From the cell containing the given text, extract its center point as (X, Y) coordinate. 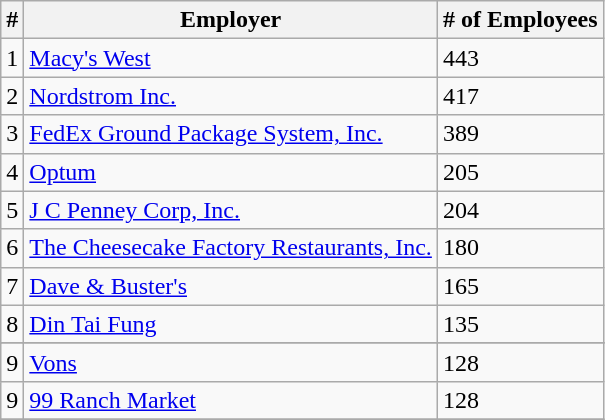
389 (520, 134)
Optum (231, 172)
1 (12, 58)
Nordstrom Inc. (231, 96)
135 (520, 324)
J C Penney Corp, Inc. (231, 210)
205 (520, 172)
Din Tai Fung (231, 324)
3 (12, 134)
# of Employees (520, 20)
6 (12, 248)
204 (520, 210)
4 (12, 172)
2 (12, 96)
165 (520, 286)
180 (520, 248)
# (12, 20)
FedEx Ground Package System, Inc. (231, 134)
5 (12, 210)
Macy's West (231, 58)
Dave & Buster's (231, 286)
Vons (231, 362)
417 (520, 96)
The Cheesecake Factory Restaurants, Inc. (231, 248)
99 Ranch Market (231, 400)
Employer (231, 20)
8 (12, 324)
7 (12, 286)
443 (520, 58)
